From the cell containing the given text, extract its center point as (X, Y) coordinate. 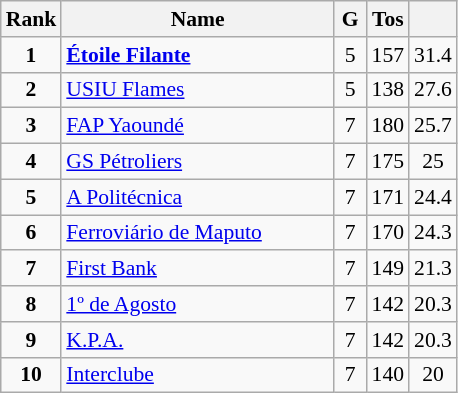
31.4 (433, 55)
Tos (388, 19)
1 (32, 55)
GS Pétroliers (198, 162)
25.7 (433, 126)
First Bank (198, 269)
4 (32, 162)
USIU Flames (198, 90)
171 (388, 197)
1º de Agosto (198, 304)
10 (32, 375)
2 (32, 90)
Name (198, 19)
FAP Yaoundé (198, 126)
Ferroviário de Maputo (198, 233)
24.3 (433, 233)
Étoile Filante (198, 55)
K.P.A. (198, 340)
157 (388, 55)
Rank (32, 19)
149 (388, 269)
Interclube (198, 375)
138 (388, 90)
A Politécnica (198, 197)
175 (388, 162)
3 (32, 126)
24.4 (433, 197)
180 (388, 126)
6 (32, 233)
8 (32, 304)
25 (433, 162)
140 (388, 375)
170 (388, 233)
G (350, 19)
21.3 (433, 269)
20 (433, 375)
9 (32, 340)
27.6 (433, 90)
